Provide the [X, Y] coordinate of the cell's center where the given text is located.  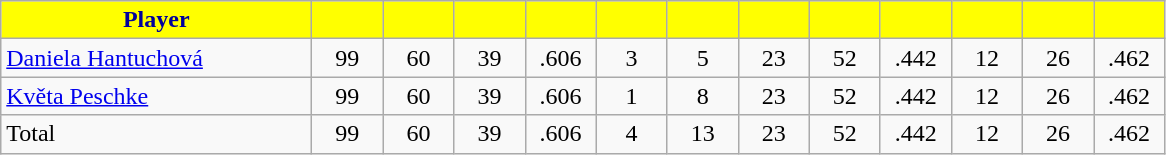
Total [156, 134]
Daniela Hantuchová [156, 58]
5 [702, 58]
Player [156, 20]
8 [702, 96]
4 [632, 134]
13 [702, 134]
3 [632, 58]
1 [632, 96]
Květa Peschke [156, 96]
